From the cell containing the given text, extract its center point as (x, y) coordinate. 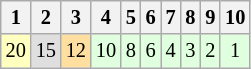
7 (171, 17)
12 (76, 51)
5 (131, 17)
15 (46, 51)
20 (16, 51)
9 (210, 17)
